Scan for the cell matching the given text and deliver its (x, y) coordinate at center. 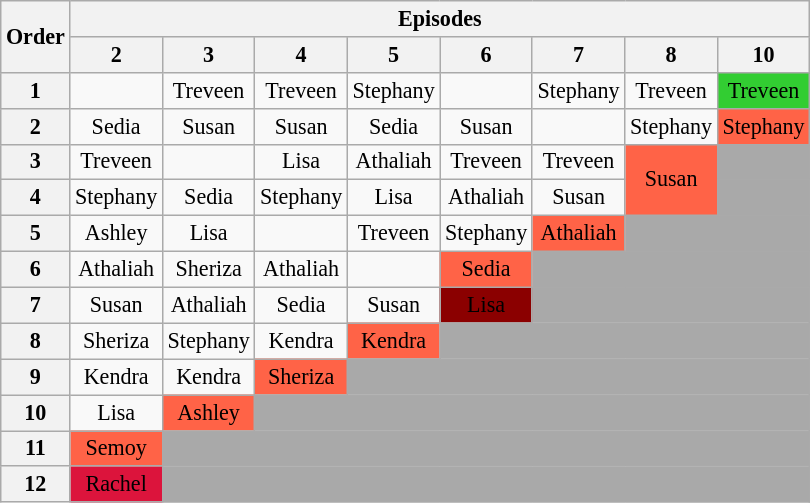
1 (36, 90)
9 (36, 377)
Order (36, 36)
Semoy (116, 448)
Rachel (116, 484)
12 (36, 484)
11 (36, 448)
Episodes (440, 18)
